Locate the cell with the specified text and output its [X, Y] center coordinate. 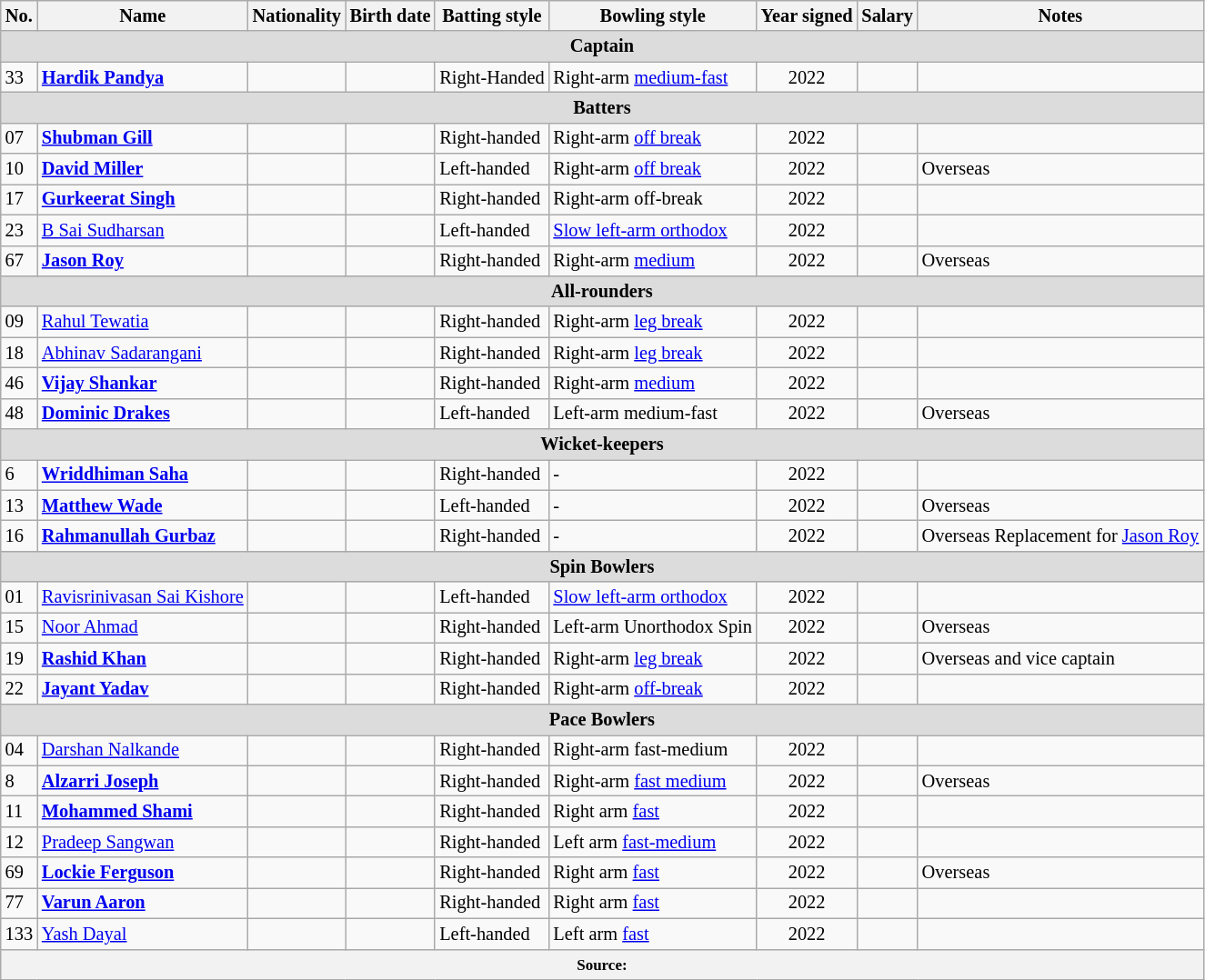
Vijay Shankar [143, 383]
46 [19, 383]
Mohammed Shami [143, 811]
Spin Bowlers [602, 566]
Right-Handed [491, 77]
67 [19, 261]
19 [19, 658]
11 [19, 811]
Darshan Nalkande [143, 750]
10 [19, 169]
Nationality [296, 15]
Notes [1060, 15]
Rashid Khan [143, 658]
Dominic Drakes [143, 414]
Year signed [808, 15]
Alzarri Joseph [143, 781]
Varun Aaron [143, 903]
Yash Dayal [143, 934]
8 [19, 781]
Left arm fast [653, 934]
Bowling style [653, 15]
Shubman Gill [143, 138]
04 [19, 750]
Wicket-keepers [602, 445]
Pradeep Sangwan [143, 842]
Pace Bowlers [602, 719]
Gurkeerat Singh [143, 199]
Rahul Tewatia [143, 322]
Left-arm Unorthodox Spin [653, 627]
Noor Ahmad [143, 627]
69 [19, 873]
Right-arm medium-fast [653, 77]
77 [19, 903]
17 [19, 199]
07 [19, 138]
Lockie Ferguson [143, 873]
18 [19, 353]
Right-arm fast-medium [653, 750]
Jason Roy [143, 261]
Matthew Wade [143, 505]
Jayant Yadav [143, 689]
Name [143, 15]
Batting style [491, 15]
David Miller [143, 169]
Abhinav Sadarangani [143, 353]
Source: [602, 965]
Birth date [391, 15]
48 [19, 414]
Hardik Pandya [143, 77]
23 [19, 230]
Batters [602, 107]
15 [19, 627]
Ravisrinivasan Sai Kishore [143, 597]
Overseas and vice captain [1060, 658]
Left arm fast-medium [653, 842]
Rahmanullah Gurbaz [143, 535]
Salary [887, 15]
133 [19, 934]
01 [19, 597]
13 [19, 505]
Wriddhiman Saha [143, 475]
All-rounders [602, 291]
Overseas Replacement for Jason Roy [1060, 535]
No. [19, 15]
Left-arm medium-fast [653, 414]
16 [19, 535]
6 [19, 475]
33 [19, 77]
Captain [602, 46]
22 [19, 689]
09 [19, 322]
Right-arm fast medium [653, 781]
B Sai Sudharsan [143, 230]
12 [19, 842]
